Locate the cell with the specified text and output its (x, y) center coordinate. 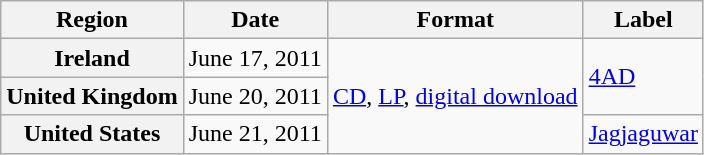
Format (455, 20)
Date (255, 20)
Label (643, 20)
Region (92, 20)
United States (92, 134)
Jagjaguwar (643, 134)
4AD (643, 77)
June 17, 2011 (255, 58)
United Kingdom (92, 96)
June 21, 2011 (255, 134)
June 20, 2011 (255, 96)
Ireland (92, 58)
CD, LP, digital download (455, 96)
